Provide the (X, Y) coordinate of the cell's center where the given text is located.  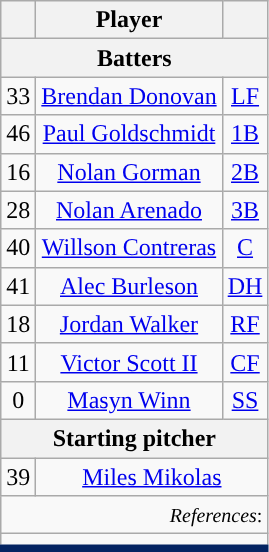
CF (245, 362)
Paul Goldschmidt (129, 134)
DH (245, 286)
Alec Burleson (129, 286)
33 (18, 96)
RF (245, 324)
LF (245, 96)
18 (18, 324)
16 (18, 172)
SS (245, 400)
Brendan Donovan (129, 96)
39 (18, 477)
Willson Contreras (129, 248)
Nolan Arenado (129, 210)
Masyn Winn (129, 400)
3B (245, 210)
11 (18, 362)
46 (18, 134)
28 (18, 210)
2B (245, 172)
1B (245, 134)
Nolan Gorman (129, 172)
Batters (134, 58)
40 (18, 248)
Starting pitcher (134, 438)
Miles Mikolas (152, 477)
41 (18, 286)
Player (129, 20)
Jordan Walker (129, 324)
Victor Scott II (129, 362)
References: (134, 515)
C (245, 248)
0 (18, 400)
